For the text-containing cell, return its midpoint in [X, Y] coordinate format. 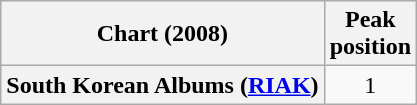
Chart (2008) [162, 34]
1 [370, 85]
Peakposition [370, 34]
South Korean Albums (RIAK) [162, 85]
